Identify which cell holds the provided text, then report its [X, Y] central coordinate. 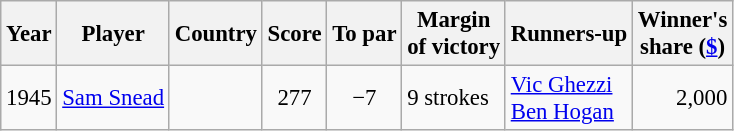
9 strokes [454, 98]
Vic Ghezzi Ben Hogan [568, 98]
To par [364, 34]
Sam Snead [113, 98]
1945 [29, 98]
277 [294, 98]
Runners-up [568, 34]
2,000 [683, 98]
−7 [364, 98]
Winner'sshare ($) [683, 34]
Player [113, 34]
Marginof victory [454, 34]
Year [29, 34]
Score [294, 34]
Country [216, 34]
